Provide the [X, Y] coordinate of the cell's center where the given text is located.  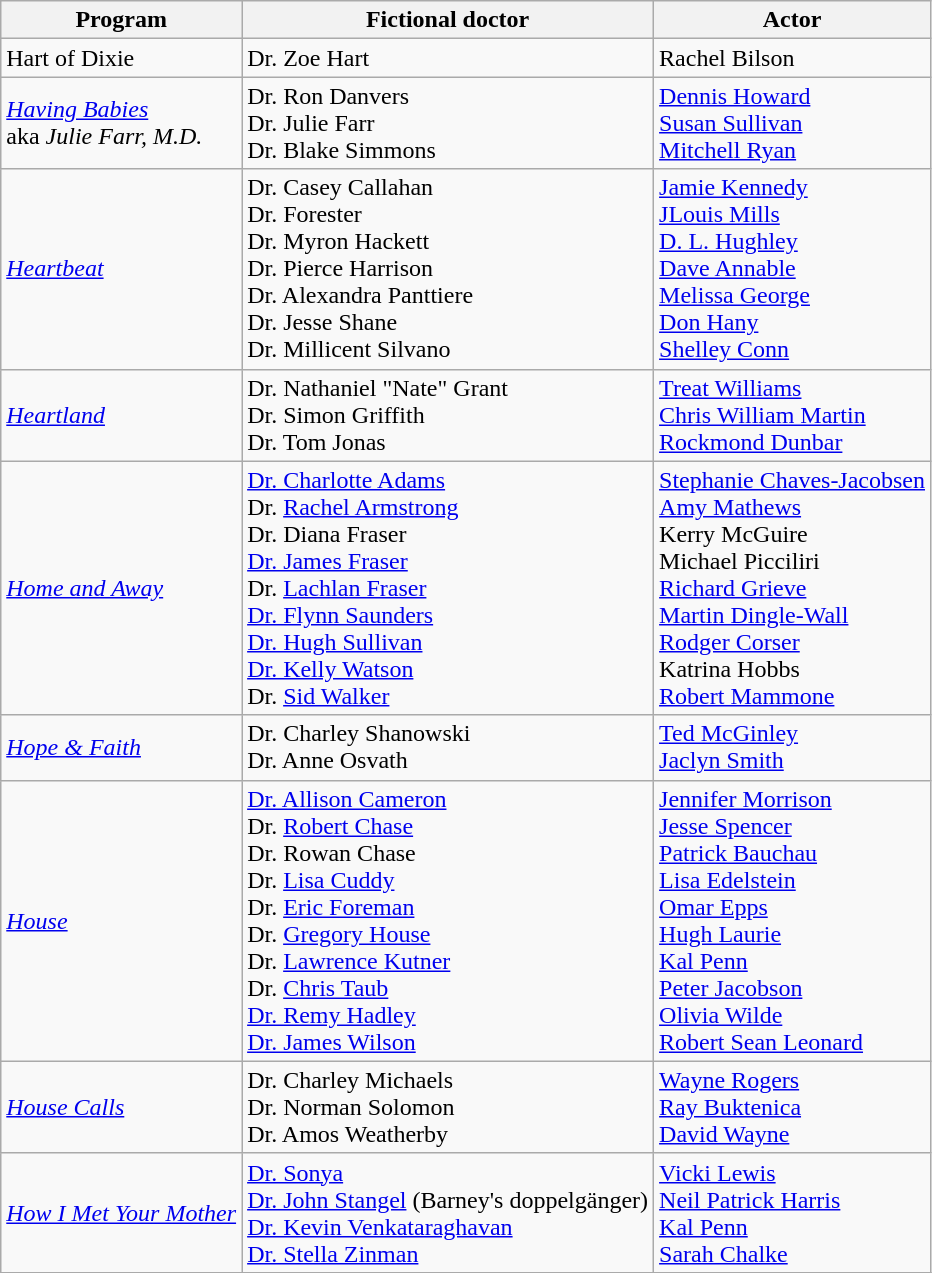
House [122, 920]
Dr. Zoe Hart [448, 58]
Rachel Bilson [792, 58]
Wayne RogersRay BuktenicaDavid Wayne [792, 1107]
Vicki LewisNeil Patrick HarrisKal PennSarah Chalke [792, 1212]
Dr. Casey CallahanDr. ForesterDr. Myron HackettDr. Pierce HarrisonDr. Alexandra PanttiereDr. Jesse ShaneDr. Millicent Silvano [448, 269]
Dr. Nathaniel "Nate" GrantDr. Simon GriffithDr. Tom Jonas [448, 415]
Having Babiesaka Julie Farr, M.D. [122, 123]
Program [122, 20]
Fictional doctor [448, 20]
How I Met Your Mother [122, 1212]
Jennifer MorrisonJesse SpencerPatrick BauchauLisa EdelsteinOmar EppsHugh LaurieKal PennPeter JacobsonOlivia WildeRobert Sean Leonard [792, 920]
Hope & Faith [122, 748]
Dr. Charley ShanowskiDr. Anne Osvath [448, 748]
Home and Away [122, 588]
Dennis HowardSusan SullivanMitchell Ryan [792, 123]
Heartland [122, 415]
Treat WilliamsChris William MartinRockmond Dunbar [792, 415]
Dr. Charley MichaelsDr. Norman SolomonDr. Amos Weatherby [448, 1107]
Stephanie Chaves-JacobsenAmy MathewsKerry McGuireMichael PicciliriRichard GrieveMartin Dingle-WallRodger CorserKatrina HobbsRobert Mammone [792, 588]
Dr. SonyaDr. John Stangel (Barney's doppelgänger)Dr. Kevin VenkataraghavanDr. Stella Zinman [448, 1212]
House Calls [122, 1107]
Heartbeat [122, 269]
Dr. Ron DanversDr. Julie FarrDr. Blake Simmons [448, 123]
Actor [792, 20]
Ted McGinleyJaclyn Smith [792, 748]
Jamie KennedyJLouis MillsD. L. HughleyDave AnnableMelissa GeorgeDon HanyShelley Conn [792, 269]
Hart of Dixie [122, 58]
